Return the (X, Y) coordinate for the center point of the cell that contains the specified text.  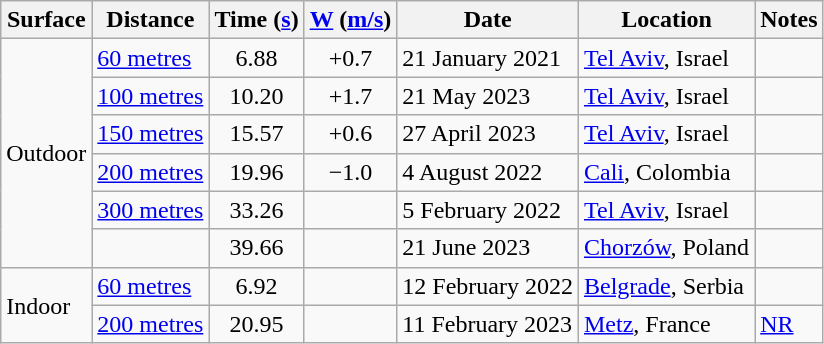
+1.7 (350, 96)
6.92 (256, 286)
−1.0 (350, 172)
21 June 2023 (488, 248)
10.20 (256, 96)
6.88 (256, 58)
300 metres (150, 210)
27 April 2023 (488, 134)
5 February 2022 (488, 210)
21 January 2021 (488, 58)
Cali, Colombia (666, 172)
4 August 2022 (488, 172)
11 February 2023 (488, 324)
Outdoor (46, 153)
12 February 2022 (488, 286)
33.26 (256, 210)
15.57 (256, 134)
20.95 (256, 324)
Location (666, 20)
+0.6 (350, 134)
150 metres (150, 134)
Date (488, 20)
Belgrade, Serbia (666, 286)
100 metres (150, 96)
19.96 (256, 172)
Indoor (46, 305)
Time (s) (256, 20)
+0.7 (350, 58)
W (m/s) (350, 20)
Metz, France (666, 324)
NR (789, 324)
Chorzów, Poland (666, 248)
Surface (46, 20)
Notes (789, 20)
Distance (150, 20)
39.66 (256, 248)
21 May 2023 (488, 96)
